Return the [x, y] coordinate for the center point of the cell that contains the specified text.  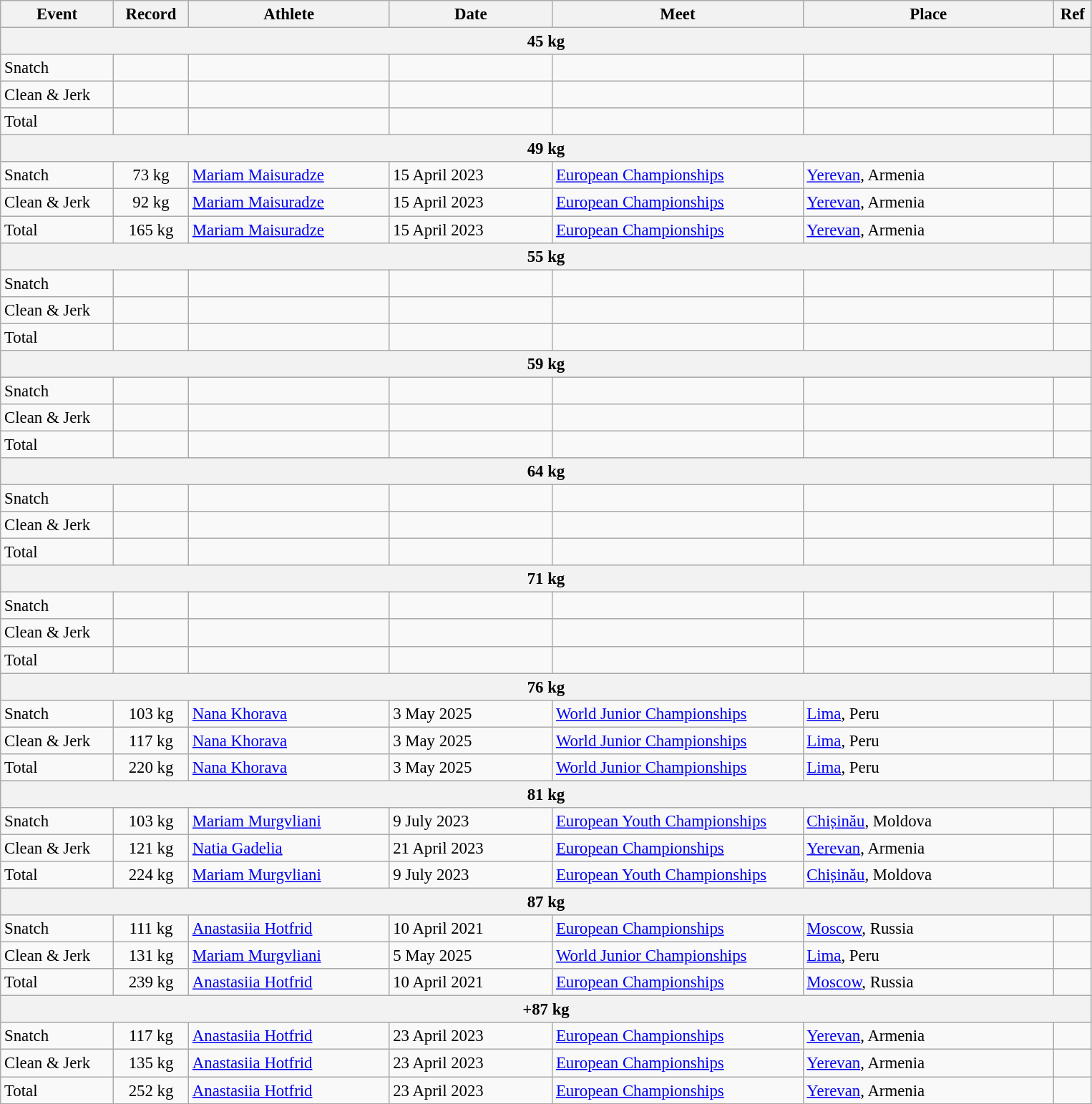
81 kg [546, 794]
Meet [678, 14]
76 kg [546, 687]
45 kg [546, 41]
252 kg [150, 1090]
Place [928, 14]
59 kg [546, 364]
5 May 2025 [471, 956]
+87 kg [546, 1010]
73 kg [150, 175]
135 kg [150, 1063]
Natia Gadelia [289, 848]
Date [471, 14]
224 kg [150, 875]
111 kg [150, 929]
71 kg [546, 579]
131 kg [150, 956]
Ref [1073, 14]
165 kg [150, 230]
49 kg [546, 149]
55 kg [546, 256]
21 April 2023 [471, 848]
Event [57, 14]
121 kg [150, 848]
239 kg [150, 982]
220 kg [150, 768]
Record [150, 14]
Athlete [289, 14]
92 kg [150, 202]
64 kg [546, 472]
87 kg [546, 902]
